Determine the [x, y] coordinate at the center of the cell enclosing the given text.  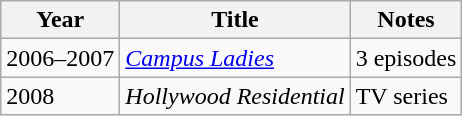
Hollywood Residential [235, 96]
Year [60, 20]
3 episodes [406, 58]
2008 [60, 96]
TV series [406, 96]
2006–2007 [60, 58]
Title [235, 20]
Campus Ladies [235, 58]
Notes [406, 20]
